Locate the cell with the specified text and output its [x, y] center coordinate. 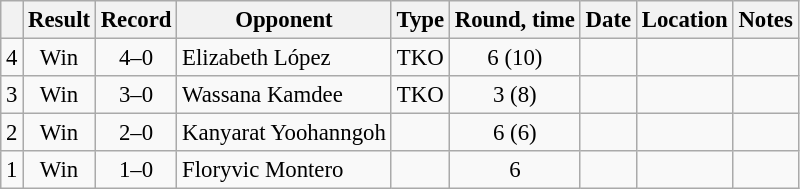
Result [60, 20]
2–0 [136, 133]
Record [136, 20]
6 [514, 170]
6 (6) [514, 133]
2 [12, 133]
Kanyarat Yoohanngoh [284, 133]
4 [12, 58]
Round, time [514, 20]
4–0 [136, 58]
Floryvic Montero [284, 170]
Elizabeth López [284, 58]
1–0 [136, 170]
3 (8) [514, 95]
Notes [766, 20]
Date [608, 20]
1 [12, 170]
3 [12, 95]
6 (10) [514, 58]
Location [684, 20]
Wassana Kamdee [284, 95]
Type [420, 20]
Opponent [284, 20]
3–0 [136, 95]
